Return [x, y] of the center of cell containing provided text 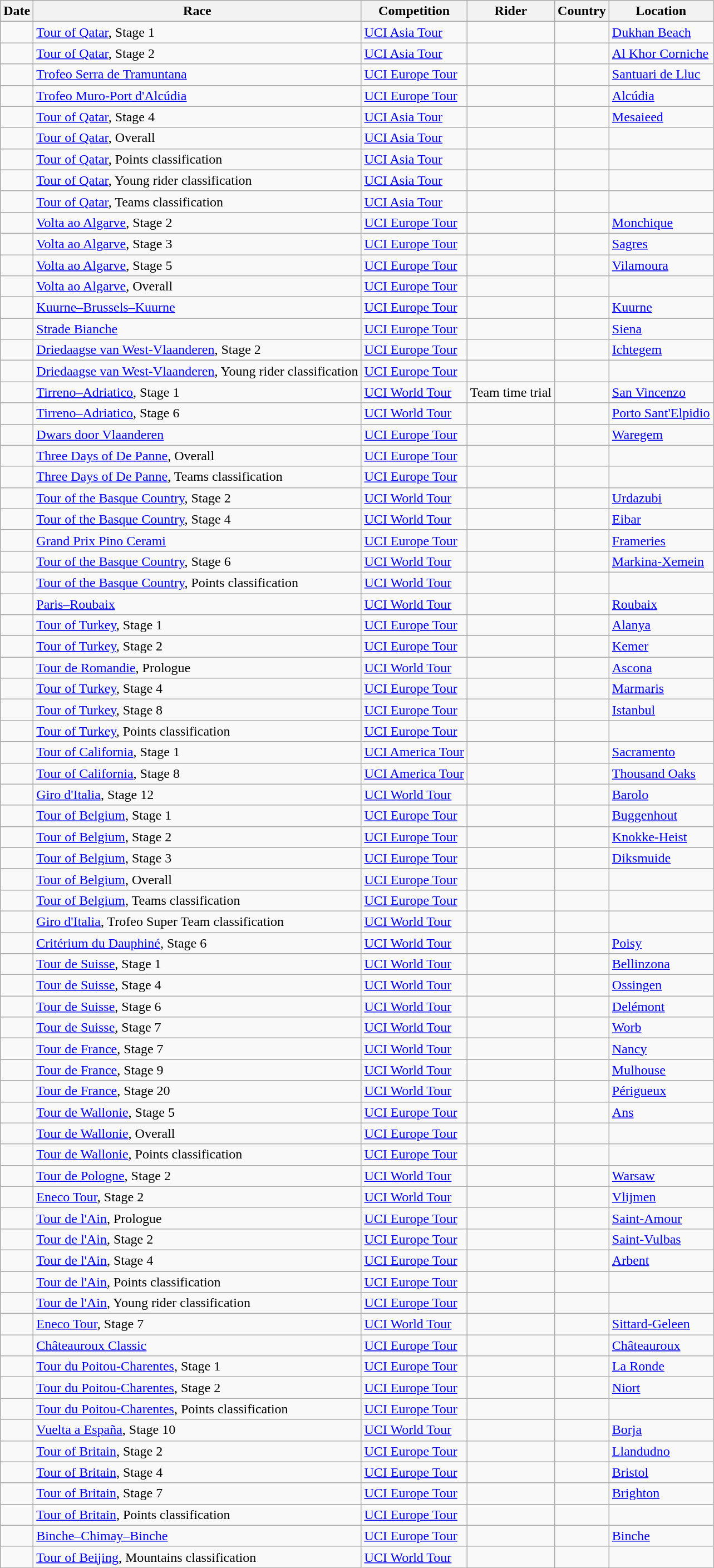
Tour of Britain, Stage 7 [197, 1493]
Kuurne–Brussels–Kuurne [197, 308]
Trofeo Muro-Port d'Alcúdia [197, 96]
Tour of the Basque Country, Stage 2 [197, 498]
Al Khor Corniche [661, 53]
Tour de l'Ain, Prologue [197, 1218]
Roubaix [661, 604]
Saint-Vulbas [661, 1239]
Tour de Wallonie, Points classification [197, 1155]
Thousand Oaks [661, 773]
Grand Prix Pino Cerami [197, 540]
Knokke-Heist [661, 837]
Tour of Turkey, Points classification [197, 731]
Tour of Belgium, Stage 1 [197, 816]
Frameries [661, 540]
San Vincenzo [661, 392]
Tour of Belgium, Overall [197, 879]
Tour of the Basque Country, Points classification [197, 583]
Three Days of De Panne, Overall [197, 456]
Strade Bianche [197, 329]
Rider [511, 11]
Tour du Poitou-Charentes, Stage 1 [197, 1367]
Urdazubi [661, 498]
Niort [661, 1388]
Race [197, 11]
Tour of Turkey, Stage 4 [197, 689]
Tour de France, Stage 20 [197, 1091]
Tour of Qatar, Stage 4 [197, 117]
Tour de l'Ain, Young rider classification [197, 1303]
Tour of Turkey, Stage 1 [197, 625]
Tour de Suisse, Stage 7 [197, 1028]
Volta ao Algarve, Stage 2 [197, 223]
Tour of Qatar, Teams classification [197, 201]
Buggenhout [661, 816]
Arbent [661, 1260]
Tirreno–Adriatico, Stage 6 [197, 413]
Sittard-Geleen [661, 1324]
Siena [661, 329]
Mesaieed [661, 117]
Bristol [661, 1472]
Tour of Beijing, Mountains classification [197, 1557]
Competition [414, 11]
Binche–Chimay–Binche [197, 1536]
Tour de Suisse, Stage 6 [197, 1007]
Alcúdia [661, 96]
Tour of Belgium, Stage 3 [197, 858]
Binche [661, 1536]
Paris–Roubaix [197, 604]
Critérium du Dauphiné, Stage 6 [197, 943]
Ascona [661, 668]
Bellinzona [661, 964]
Marmaris [661, 689]
Tour of Britain, Points classification [197, 1515]
Tour of Turkey, Stage 2 [197, 647]
Team time trial [511, 392]
Tour de Pologne, Stage 2 [197, 1176]
Tour de Suisse, Stage 4 [197, 985]
Tour of Qatar, Points classification [197, 159]
Worb [661, 1028]
Tour de l'Ain, Points classification [197, 1281]
Ichtegem [661, 350]
Châteauroux Classic [197, 1345]
Tour of Belgium, Stage 2 [197, 837]
Santuari de Lluc [661, 75]
Date [17, 11]
Volta ao Algarve, Stage 5 [197, 265]
Kuurne [661, 308]
Three Days of De Panne, Teams classification [197, 477]
Barolo [661, 795]
Tour of Qatar, Stage 2 [197, 53]
Tour du Poitou-Charentes, Points classification [197, 1409]
Tour de l'Ain, Stage 2 [197, 1239]
Giro d'Italia, Stage 12 [197, 795]
Dukhan Beach [661, 32]
Châteauroux [661, 1345]
Tour de Wallonie, Overall [197, 1133]
Eneco Tour, Stage 7 [197, 1324]
Saint-Amour [661, 1218]
Ans [661, 1112]
Sacramento [661, 752]
Tour de Wallonie, Stage 5 [197, 1112]
Waregem [661, 435]
Tour of the Basque Country, Stage 4 [197, 519]
Vuelta a España, Stage 10 [197, 1430]
Dwars door Vlaanderen [197, 435]
Tour de Romandie, Prologue [197, 668]
Giro d'Italia, Trofeo Super Team classification [197, 921]
Driedaagse van West-Vlaanderen, Stage 2 [197, 350]
Trofeo Serra de Tramuntana [197, 75]
Tour of California, Stage 1 [197, 752]
Markina-Xemein [661, 561]
Tour of Turkey, Stage 8 [197, 710]
Eibar [661, 519]
Country [582, 11]
Location [661, 11]
Tour of Britain, Stage 2 [197, 1451]
Eneco Tour, Stage 2 [197, 1197]
Tour of the Basque Country, Stage 6 [197, 561]
Tour of Qatar, Young rider classification [197, 180]
Tour of California, Stage 8 [197, 773]
Diksmuide [661, 858]
Borja [661, 1430]
Monchique [661, 223]
Tour de France, Stage 7 [197, 1049]
Brighton [661, 1493]
Tour du Poitou-Charentes, Stage 2 [197, 1388]
Alanya [661, 625]
Warsaw [661, 1176]
Volta ao Algarve, Overall [197, 287]
Tirreno–Adriatico, Stage 1 [197, 392]
Porto Sant'Elpidio [661, 413]
Delémont [661, 1007]
Kemer [661, 647]
Tour de l'Ain, Stage 4 [197, 1260]
Driedaagse van West-Vlaanderen, Young rider classification [197, 371]
Istanbul [661, 710]
Tour of Qatar, Overall [197, 138]
Vilamoura [661, 265]
Tour de Suisse, Stage 1 [197, 964]
Périgueux [661, 1091]
Ossingen [661, 985]
Mulhouse [661, 1070]
Tour of Qatar, Stage 1 [197, 32]
Nancy [661, 1049]
Llandudno [661, 1451]
Tour of Belgium, Teams classification [197, 900]
Vlijmen [661, 1197]
Tour of Britain, Stage 4 [197, 1472]
Sagres [661, 244]
Poisy [661, 943]
Volta ao Algarve, Stage 3 [197, 244]
La Ronde [661, 1367]
Tour de France, Stage 9 [197, 1070]
